Scan for the cell matching the given text and deliver its (x, y) coordinate at center. 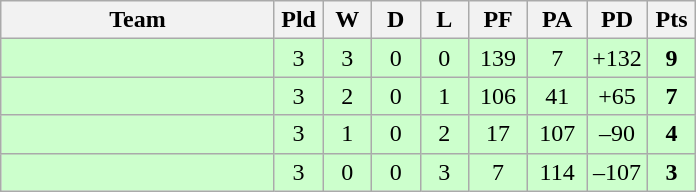
106 (498, 96)
L (444, 20)
–90 (618, 134)
107 (558, 134)
17 (498, 134)
9 (672, 58)
D (396, 20)
+132 (618, 58)
41 (558, 96)
W (348, 20)
4 (672, 134)
–107 (618, 172)
PF (498, 20)
114 (558, 172)
PA (558, 20)
Pts (672, 20)
139 (498, 58)
PD (618, 20)
Team (138, 20)
+65 (618, 96)
Pld (298, 20)
